Extract the (X, Y) coordinate from the center of the cell holding the provided text.  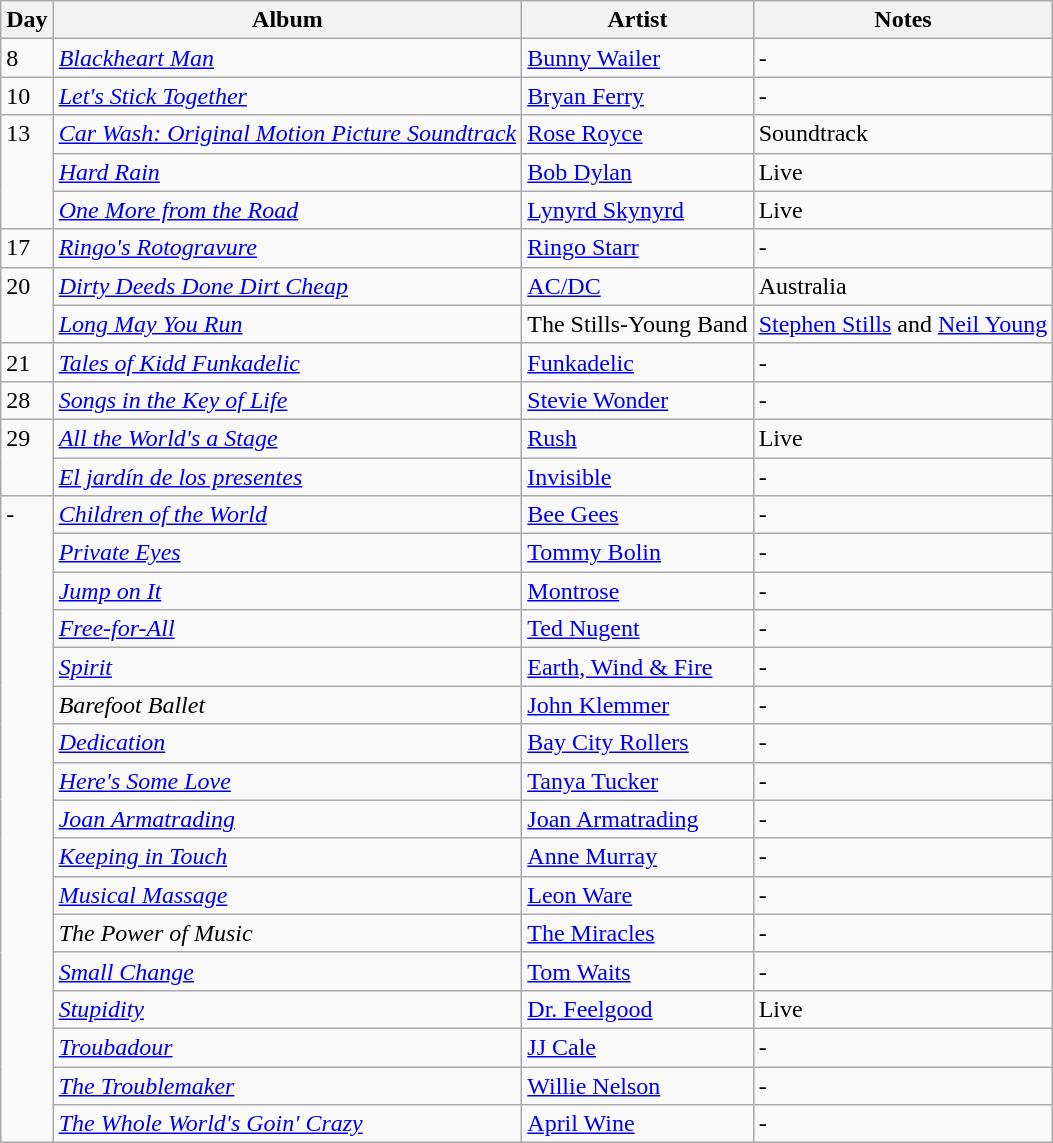
Dr. Feelgood (638, 1009)
Rose Royce (638, 134)
Musical Massage (288, 895)
Let's Stick Together (288, 96)
Small Change (288, 971)
Tanya Tucker (638, 781)
Rush (638, 438)
Private Eyes (288, 553)
Barefoot Ballet (288, 705)
Dirty Deeds Done Dirt Cheap (288, 286)
Funkadelic (638, 362)
17 (27, 248)
Ringo's Rotogravure (288, 248)
All the World's a Stage (288, 438)
Tom Waits (638, 971)
Bryan Ferry (638, 96)
Spirit (288, 667)
Ringo Starr (638, 248)
Bunny Wailer (638, 58)
The Troublemaker (288, 1085)
The Stills-Young Band (638, 324)
20 (27, 305)
Stupidity (288, 1009)
JJ Cale (638, 1047)
El jardín de los presentes (288, 477)
10 (27, 96)
Stevie Wonder (638, 400)
29 (27, 457)
Leon Ware (638, 895)
28 (27, 400)
April Wine (638, 1124)
Jump on It (288, 591)
Hard Rain (288, 172)
Bob Dylan (638, 172)
The Miracles (638, 933)
Anne Murray (638, 857)
Songs in the Key of Life (288, 400)
Children of the World (288, 515)
The Whole World's Goin' Crazy (288, 1124)
Free-for-All (288, 629)
Stephen Stills and Neil Young (903, 324)
AC/DC (638, 286)
John Klemmer (638, 705)
Artist (638, 20)
Troubadour (288, 1047)
Ted Nugent (638, 629)
Australia (903, 286)
Montrose (638, 591)
Willie Nelson (638, 1085)
Dedication (288, 743)
Long May You Run (288, 324)
21 (27, 362)
The Power of Music (288, 933)
Day (27, 20)
Notes (903, 20)
Lynyrd Skynyrd (638, 210)
Keeping in Touch (288, 857)
One More from the Road (288, 210)
Blackheart Man (288, 58)
Tales of Kidd Funkadelic (288, 362)
8 (27, 58)
Soundtrack (903, 134)
13 (27, 172)
Bee Gees (638, 515)
Earth, Wind & Fire (638, 667)
Tommy Bolin (638, 553)
Bay City Rollers (638, 743)
Invisible (638, 477)
Album (288, 20)
Car Wash: Original Motion Picture Soundtrack (288, 134)
Here's Some Love (288, 781)
